Locate the cell with the specified text and output its [X, Y] center coordinate. 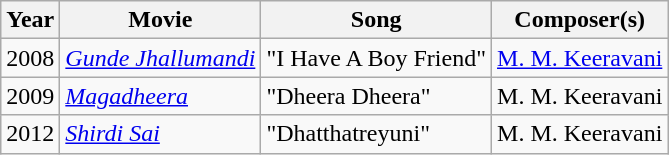
Year [30, 20]
Movie [160, 20]
Song [376, 20]
Gunde Jhallumandi [160, 58]
Composer(s) [580, 20]
Magadheera [160, 96]
2009 [30, 96]
2012 [30, 134]
"I Have A Boy Friend" [376, 58]
"Dhatthatreyuni" [376, 134]
"Dheera Dheera" [376, 96]
2008 [30, 58]
Shirdi Sai [160, 134]
